Locate the cell with the specified text and output its [x, y] center coordinate. 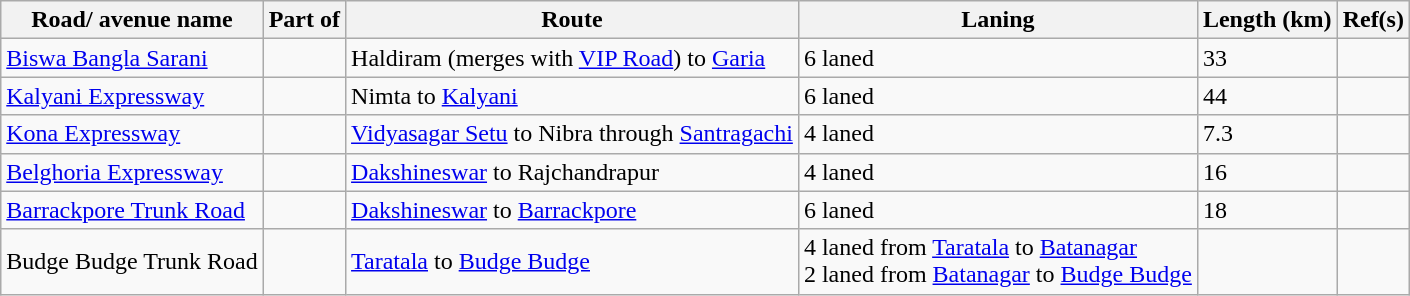
Taratala to Budge Budge [572, 262]
18 [1267, 210]
Budge Budge Trunk Road [132, 262]
Biswa Bangla Sarani [132, 58]
Dakshineswar to Barrackpore [572, 210]
Route [572, 20]
44 [1267, 96]
33 [1267, 58]
4 laned from Taratala to Batanagar 2 laned from Batanagar to Budge Budge [998, 262]
7.3 [1267, 134]
Nimta to Kalyani [572, 96]
16 [1267, 172]
Part of [304, 20]
Ref(s) [1373, 20]
Road/ avenue name [132, 20]
Length (km) [1267, 20]
Vidyasagar Setu to Nibra through Santragachi [572, 134]
Belghoria Expressway [132, 172]
Dakshineswar to Rajchandrapur [572, 172]
Kona Expressway [132, 134]
Haldiram (merges with VIP Road) to Garia [572, 58]
Laning [998, 20]
Kalyani Expressway [132, 96]
Barrackpore Trunk Road [132, 210]
